Search for the cell housing the specified text and yield its (X, Y) center coordinate. 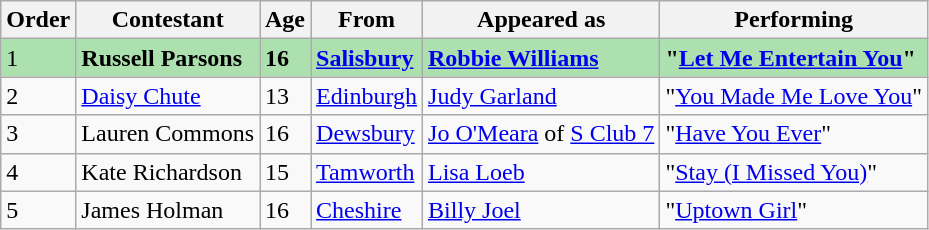
From (367, 20)
Daisy Chute (168, 96)
Performing (794, 20)
1 (38, 58)
"Stay (I Missed You)" (794, 172)
Kate Richardson (168, 172)
Lisa Loeb (542, 172)
3 (38, 134)
"Uptown Girl" (794, 210)
Order (38, 20)
Judy Garland (542, 96)
Dewsbury (367, 134)
13 (286, 96)
"Let Me Entertain You" (794, 58)
"You Made Me Love You" (794, 96)
"Have You Ever" (794, 134)
15 (286, 172)
4 (38, 172)
Contestant (168, 20)
Lauren Commons (168, 134)
Russell Parsons (168, 58)
Robbie Williams (542, 58)
5 (38, 210)
Billy Joel (542, 210)
Age (286, 20)
2 (38, 96)
Cheshire (367, 210)
Edinburgh (367, 96)
Jo O'Meara of S Club 7 (542, 134)
Salisbury (367, 58)
Tamworth (367, 172)
James Holman (168, 210)
Appeared as (542, 20)
